Identify which cell holds the provided text, then report its [X, Y] central coordinate. 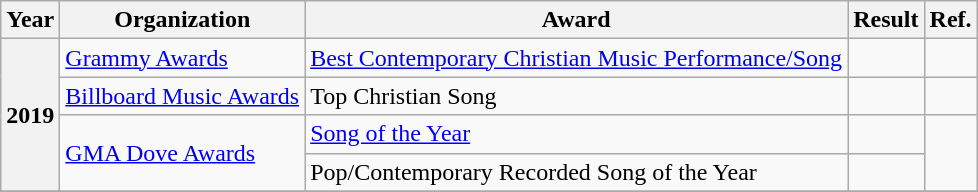
Top Christian Song [576, 96]
Result [886, 20]
Ref. [950, 20]
2019 [30, 115]
Year [30, 20]
Song of the Year [576, 134]
Organization [182, 20]
GMA Dove Awards [182, 153]
Grammy Awards [182, 58]
Award [576, 20]
Best Contemporary Christian Music Performance/Song [576, 58]
Billboard Music Awards [182, 96]
Pop/Contemporary Recorded Song of the Year [576, 172]
